From the cell containing the given text, extract its center point as (x, y) coordinate. 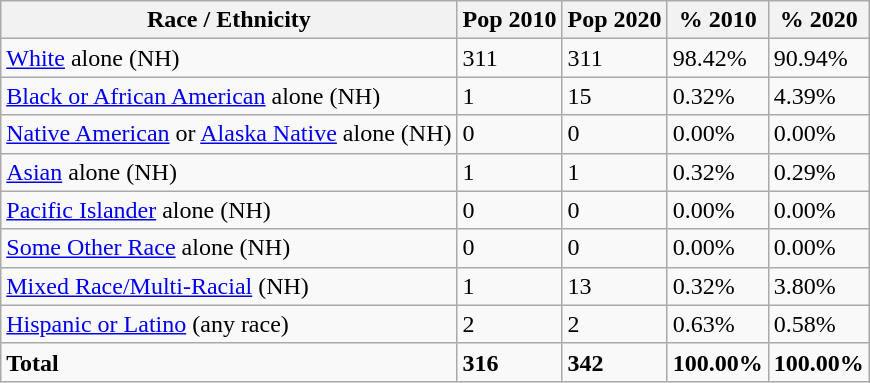
Black or African American alone (NH) (229, 96)
90.94% (818, 58)
98.42% (718, 58)
0.29% (818, 172)
Pop 2010 (510, 20)
Asian alone (NH) (229, 172)
0.63% (718, 324)
% 2020 (818, 20)
3.80% (818, 286)
Some Other Race alone (NH) (229, 248)
316 (510, 362)
Pacific Islander alone (NH) (229, 210)
15 (614, 96)
% 2010 (718, 20)
4.39% (818, 96)
Total (229, 362)
13 (614, 286)
342 (614, 362)
Native American or Alaska Native alone (NH) (229, 134)
0.58% (818, 324)
Mixed Race/Multi-Racial (NH) (229, 286)
Pop 2020 (614, 20)
Hispanic or Latino (any race) (229, 324)
Race / Ethnicity (229, 20)
White alone (NH) (229, 58)
